Extract the [X, Y] coordinate from the center of the cell holding the provided text.  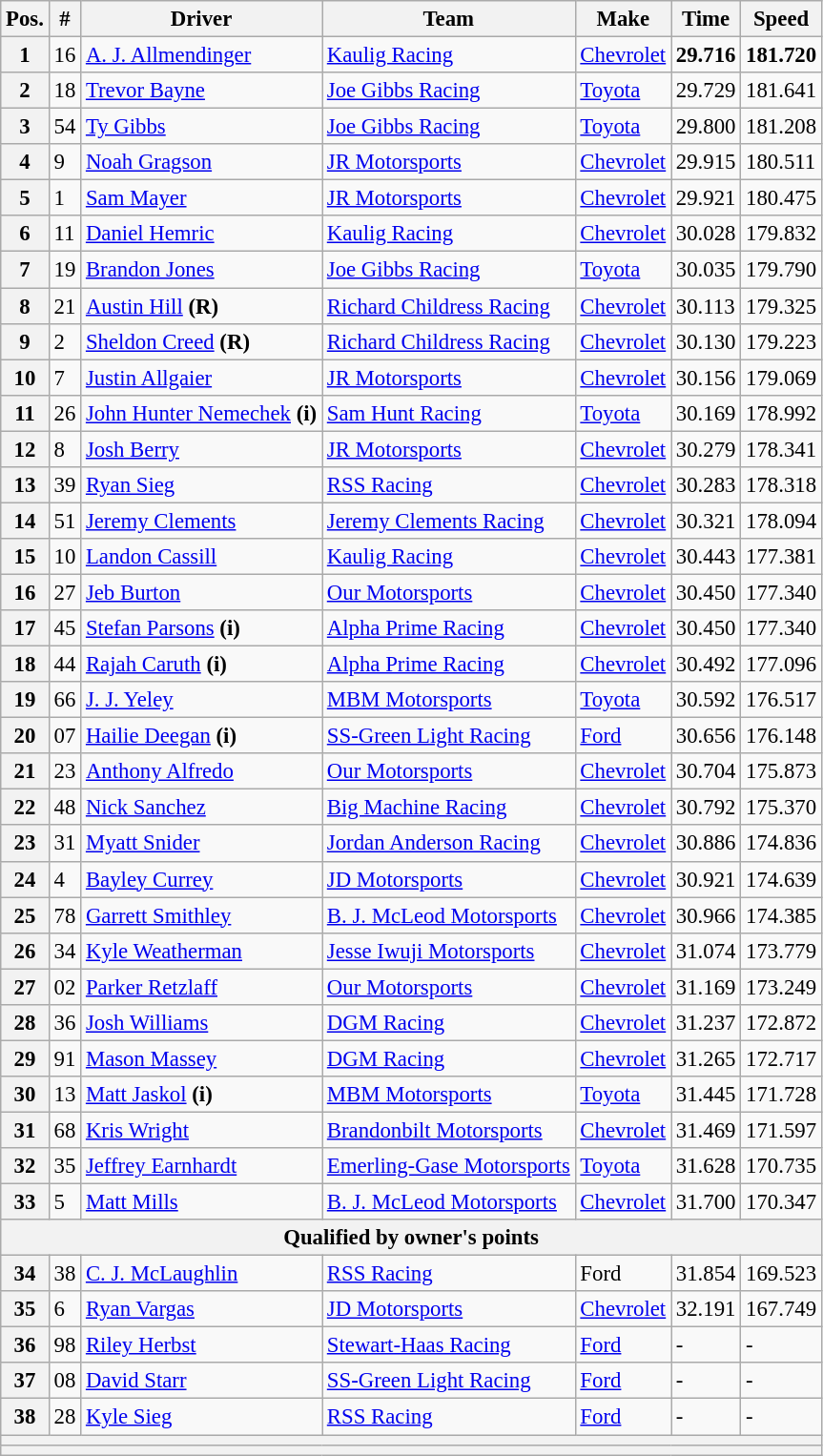
30.921 [706, 879]
175.370 [782, 808]
Time [706, 19]
173.779 [782, 951]
170.735 [782, 1166]
14 [25, 521]
173.249 [782, 987]
Jesse Iwuji Motorsports [449, 951]
Jeffrey Earnhardt [202, 1166]
29 [25, 1058]
31.854 [706, 1274]
31.445 [706, 1095]
29.915 [706, 162]
37 [25, 1382]
45 [65, 628]
30.279 [706, 449]
179.223 [782, 341]
30.492 [706, 665]
Ryan Vargas [202, 1309]
30.156 [706, 378]
Nick Sanchez [202, 808]
44 [65, 665]
Jeremy Clements Racing [449, 521]
29.729 [706, 91]
Emerling-Gase Motorsports [449, 1166]
Ryan Sieg [202, 485]
30.028 [706, 234]
68 [65, 1130]
30.656 [706, 736]
91 [65, 1058]
Myatt Snider [202, 844]
30.886 [706, 844]
Austin Hill (R) [202, 306]
51 [65, 521]
180.511 [782, 162]
181.641 [782, 91]
176.148 [782, 736]
30.169 [706, 413]
174.385 [782, 915]
Make [623, 19]
Hailie Deegan (i) [202, 736]
29.716 [706, 55]
30.113 [706, 306]
31.237 [706, 1023]
29.800 [706, 127]
32 [25, 1166]
29.921 [706, 198]
Kyle Sieg [202, 1417]
30.035 [706, 270]
30.966 [706, 915]
174.639 [782, 879]
31.469 [706, 1130]
Qualified by owner's points [412, 1238]
31.628 [706, 1166]
Josh Williams [202, 1023]
Matt Jaskol (i) [202, 1095]
Anthony Alfredo [202, 771]
180.475 [782, 198]
Jordan Anderson Racing [449, 844]
Driver [202, 19]
30.443 [706, 557]
30.592 [706, 700]
179.069 [782, 378]
181.208 [782, 127]
30.130 [706, 341]
174.836 [782, 844]
Mason Massey [202, 1058]
171.728 [782, 1095]
32.191 [706, 1309]
30.321 [706, 521]
30.704 [706, 771]
31.074 [706, 951]
178.318 [782, 485]
170.347 [782, 1202]
John Hunter Nemechek (i) [202, 413]
181.720 [782, 55]
Bayley Currey [202, 879]
175.873 [782, 771]
22 [25, 808]
Sam Hunt Racing [449, 413]
31.265 [706, 1058]
171.597 [782, 1130]
Stewart-Haas Racing [449, 1345]
177.096 [782, 665]
Pos. [25, 19]
Daniel Hemric [202, 234]
Riley Herbst [202, 1345]
Matt Mills [202, 1202]
15 [25, 557]
30.792 [706, 808]
30.283 [706, 485]
167.749 [782, 1309]
31.700 [706, 1202]
Noah Gragson [202, 162]
24 [25, 879]
30 [25, 1095]
39 [65, 485]
31.169 [706, 987]
Garrett Smithley [202, 915]
98 [65, 1345]
178.094 [782, 521]
Landon Cassill [202, 557]
Jeremy Clements [202, 521]
12 [25, 449]
A. J. Allmendinger [202, 55]
Kyle Weatherman [202, 951]
Josh Berry [202, 449]
Kris Wright [202, 1130]
176.517 [782, 700]
66 [65, 700]
C. J. McLaughlin [202, 1274]
David Starr [202, 1382]
08 [65, 1382]
07 [65, 736]
Team [449, 19]
172.872 [782, 1023]
Brandon Jones [202, 270]
# [65, 19]
78 [65, 915]
Jeb Burton [202, 592]
48 [65, 808]
54 [65, 127]
20 [25, 736]
Ty Gibbs [202, 127]
33 [25, 1202]
Brandonbilt Motorsports [449, 1130]
169.523 [782, 1274]
Stefan Parsons (i) [202, 628]
17 [25, 628]
179.325 [782, 306]
Rajah Caruth (i) [202, 665]
172.717 [782, 1058]
Justin Allgaier [202, 378]
Big Machine Racing [449, 808]
Parker Retzlaff [202, 987]
Trevor Bayne [202, 91]
179.790 [782, 270]
179.832 [782, 234]
177.381 [782, 557]
178.341 [782, 449]
25 [25, 915]
3 [25, 127]
Speed [782, 19]
Sam Mayer [202, 198]
02 [65, 987]
Sheldon Creed (R) [202, 341]
J. J. Yeley [202, 700]
178.992 [782, 413]
